Scan for the cell matching the given text and deliver its [x, y] coordinate at center. 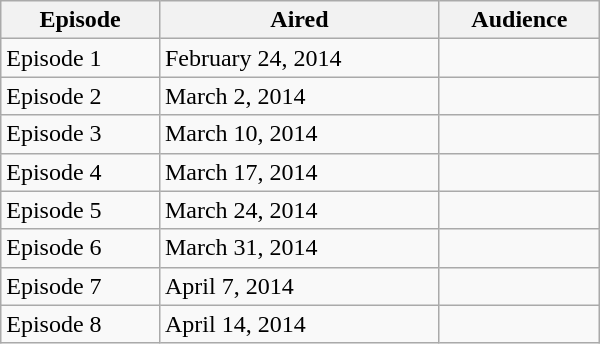
Episode 2 [80, 96]
April 7, 2014 [299, 286]
Episode 3 [80, 134]
March 24, 2014 [299, 210]
March 10, 2014 [299, 134]
Episode 6 [80, 248]
Aired [299, 20]
April 14, 2014 [299, 324]
Episode 7 [80, 286]
March 17, 2014 [299, 172]
Episode [80, 20]
Audience [519, 20]
Episode 8 [80, 324]
Episode 4 [80, 172]
March 31, 2014 [299, 248]
Episode 5 [80, 210]
February 24, 2014 [299, 58]
March 2, 2014 [299, 96]
Episode 1 [80, 58]
